Search for the cell housing the specified text and yield its [x, y] center coordinate. 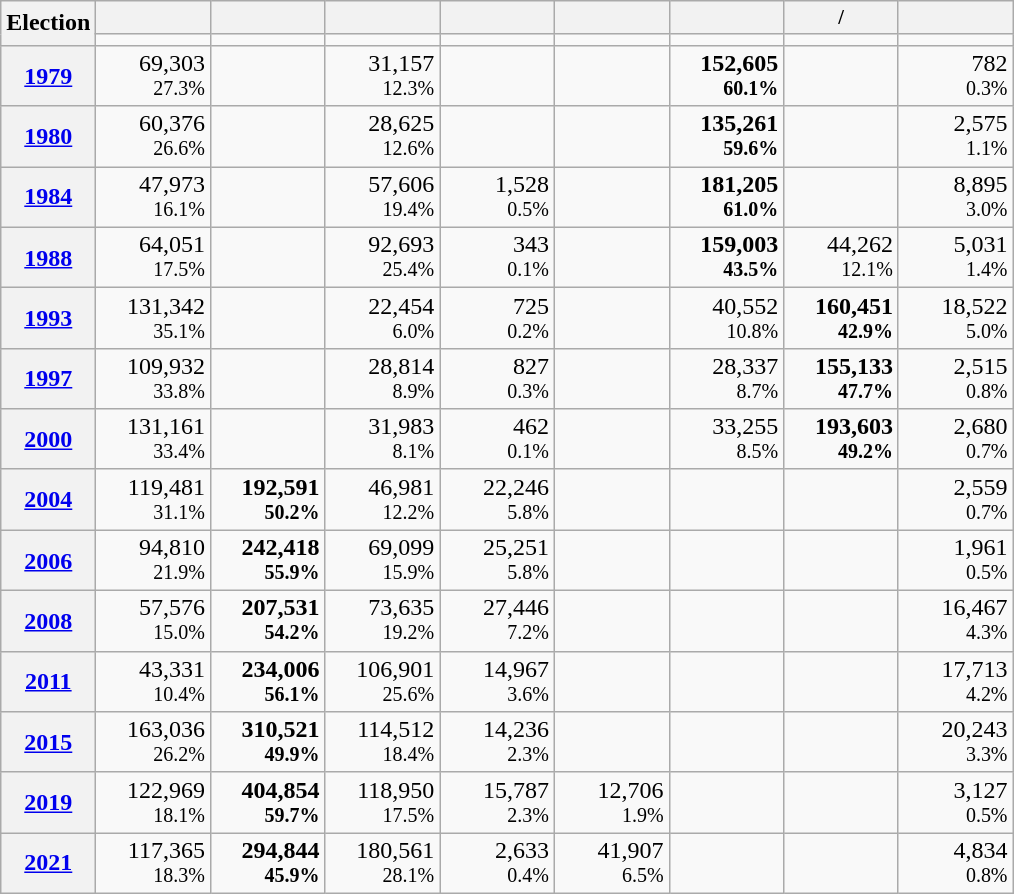
159,00343.5% [726, 258]
2,6330.4% [498, 864]
16,4674.3% [956, 622]
18,5225.0% [956, 318]
119,48131.1% [154, 500]
234,00656.1% [268, 682]
118,95017.5% [382, 802]
1,5280.5% [498, 198]
122,96918.1% [154, 802]
60,37626.6% [154, 136]
46,98112.2% [382, 500]
57,60619.4% [382, 198]
131,34235.1% [154, 318]
1997 [48, 378]
2011 [48, 682]
14,2362.3% [498, 742]
135,26159.6% [726, 136]
2006 [48, 560]
3,1270.5% [956, 802]
31,9838.1% [382, 440]
1988 [48, 258]
2,5751.1% [956, 136]
40,55210.8% [726, 318]
57,57615.0% [154, 622]
1979 [48, 76]
28,62512.6% [382, 136]
8270.3% [498, 378]
12,7061.9% [612, 802]
2019 [48, 802]
1,9610.5% [956, 560]
73,63519.2% [382, 622]
41,9076.5% [612, 864]
28,3378.7% [726, 378]
/ [842, 18]
207,53154.2% [268, 622]
43,33110.4% [154, 682]
20,2433.3% [956, 742]
4,8340.8% [956, 864]
2,5150.8% [956, 378]
15,7872.3% [498, 802]
7820.3% [956, 76]
33,2558.5% [726, 440]
155,13347.7% [842, 378]
114,51218.4% [382, 742]
2021 [48, 864]
14,9673.6% [498, 682]
64,05117.5% [154, 258]
47,97316.1% [154, 198]
310,52149.9% [268, 742]
44,26212.1% [842, 258]
160,45142.9% [842, 318]
131,16133.4% [154, 440]
22,4546.0% [382, 318]
27,4467.2% [498, 622]
17,7134.2% [956, 682]
181,20561.0% [726, 198]
2004 [48, 500]
242,41855.9% [268, 560]
180,56128.1% [382, 864]
8,8953.0% [956, 198]
404,85459.7% [268, 802]
106,90125.6% [382, 682]
117,36518.3% [154, 864]
Election [48, 24]
25,2515.8% [498, 560]
94,81021.9% [154, 560]
69,30327.3% [154, 76]
1980 [48, 136]
2,6800.7% [956, 440]
22,2465.8% [498, 500]
1984 [48, 198]
2015 [48, 742]
2,5590.7% [956, 500]
2008 [48, 622]
1993 [48, 318]
193,60349.2% [842, 440]
31,15712.3% [382, 76]
3430.1% [498, 258]
92,69325.4% [382, 258]
69,09915.9% [382, 560]
192,59150.2% [268, 500]
5,0311.4% [956, 258]
4620.1% [498, 440]
7250.2% [498, 318]
109,93233.8% [154, 378]
2000 [48, 440]
163,03626.2% [154, 742]
28,8148.9% [382, 378]
294,84445.9% [268, 864]
152,60560.1% [726, 76]
